Detect which cell encompasses the target text, then output its (X, Y) center coordinate. 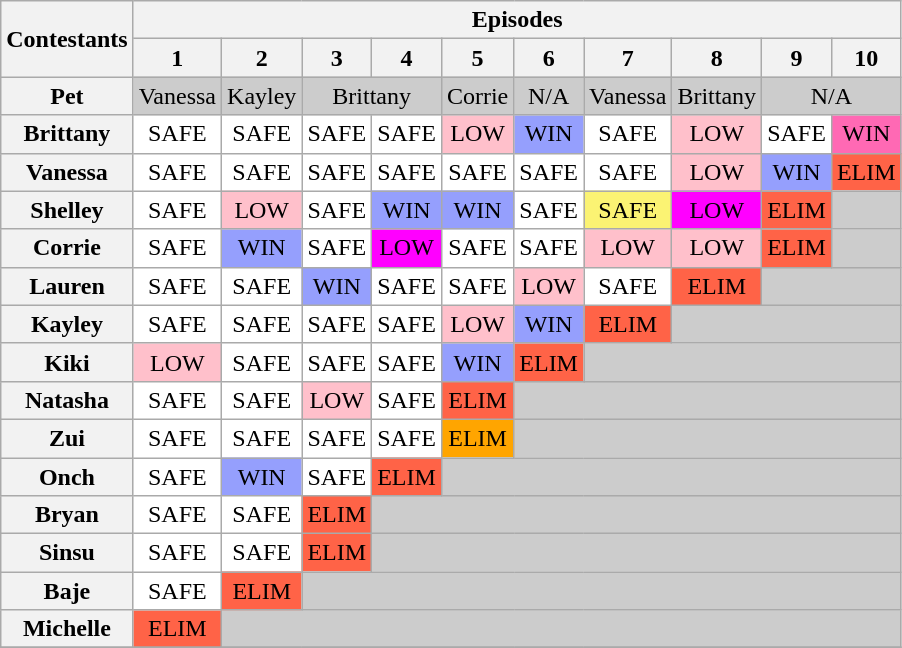
6 (549, 58)
Natasha (67, 400)
3 (337, 58)
Contestants (67, 39)
4 (407, 58)
Bryan (67, 515)
7 (628, 58)
2 (262, 58)
8 (717, 58)
Kiki (67, 362)
10 (866, 58)
Baje (67, 591)
5 (477, 58)
Onch (67, 477)
Episodes (517, 20)
Shelley (67, 210)
9 (797, 58)
Michelle (67, 629)
Sinsu (67, 553)
1 (177, 58)
Zui (67, 438)
Lauren (67, 286)
Pet (67, 96)
